Capture the cell that displays the provided text and extract its (x, y) central coordinate. 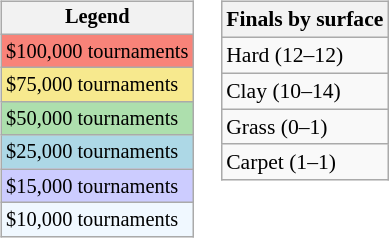
$100,000 tournaments (97, 51)
$25,000 tournaments (97, 152)
Hard (12–12) (304, 55)
$15,000 tournaments (97, 186)
$75,000 tournaments (97, 85)
$10,000 tournaments (97, 220)
Clay (10–14) (304, 91)
Carpet (1–1) (304, 162)
$50,000 tournaments (97, 119)
Finals by surface (304, 20)
Grass (0–1) (304, 127)
Legend (97, 18)
